Search for the cell housing the specified text and yield its (X, Y) center coordinate. 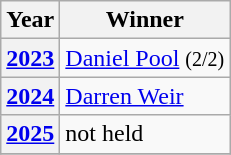
not held (145, 134)
Daniel Pool (2/2) (145, 58)
Year (30, 20)
2023 (30, 58)
Winner (145, 20)
2024 (30, 96)
Darren Weir (145, 96)
2025 (30, 134)
